Extract the [x, y] coordinate from the center of the cell holding the provided text.  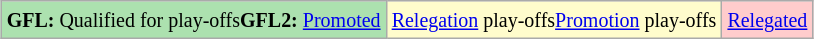
Relegated [768, 20]
Relegation play-offsPromotion play-offs [554, 20]
GFL: Qualified for play-offsGFL2: Promoted [194, 20]
